Locate the cell with the specified text and output its [X, Y] center coordinate. 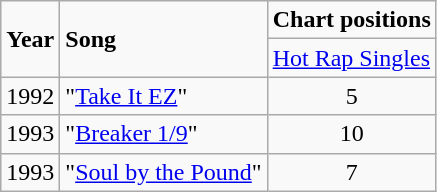
5 [352, 96]
Hot Rap Singles [352, 58]
Song [164, 39]
10 [352, 134]
Year [30, 39]
7 [352, 172]
"Breaker 1/9" [164, 134]
"Soul by the Pound" [164, 172]
Chart positions [352, 20]
1992 [30, 96]
"Take It EZ" [164, 96]
